Locate the cell with the specified text and output its (x, y) center coordinate. 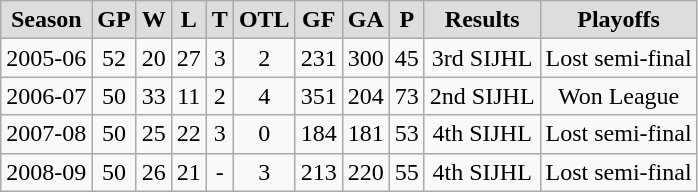
Results (482, 20)
GA (366, 20)
W (154, 20)
73 (406, 96)
26 (154, 172)
11 (188, 96)
2008-09 (46, 172)
25 (154, 134)
4 (264, 96)
45 (406, 58)
351 (318, 96)
P (406, 20)
27 (188, 58)
2005-06 (46, 58)
53 (406, 134)
T (220, 20)
33 (154, 96)
52 (114, 58)
GP (114, 20)
231 (318, 58)
20 (154, 58)
GF (318, 20)
181 (366, 134)
300 (366, 58)
Won League (618, 96)
OTL (264, 20)
2nd SIJHL (482, 96)
L (188, 20)
Season (46, 20)
21 (188, 172)
22 (188, 134)
204 (366, 96)
220 (366, 172)
3rd SIJHL (482, 58)
213 (318, 172)
2007-08 (46, 134)
55 (406, 172)
Playoffs (618, 20)
2006-07 (46, 96)
184 (318, 134)
0 (264, 134)
- (220, 172)
